Output the [x, y] coordinate of the center of the cell containing the given text.  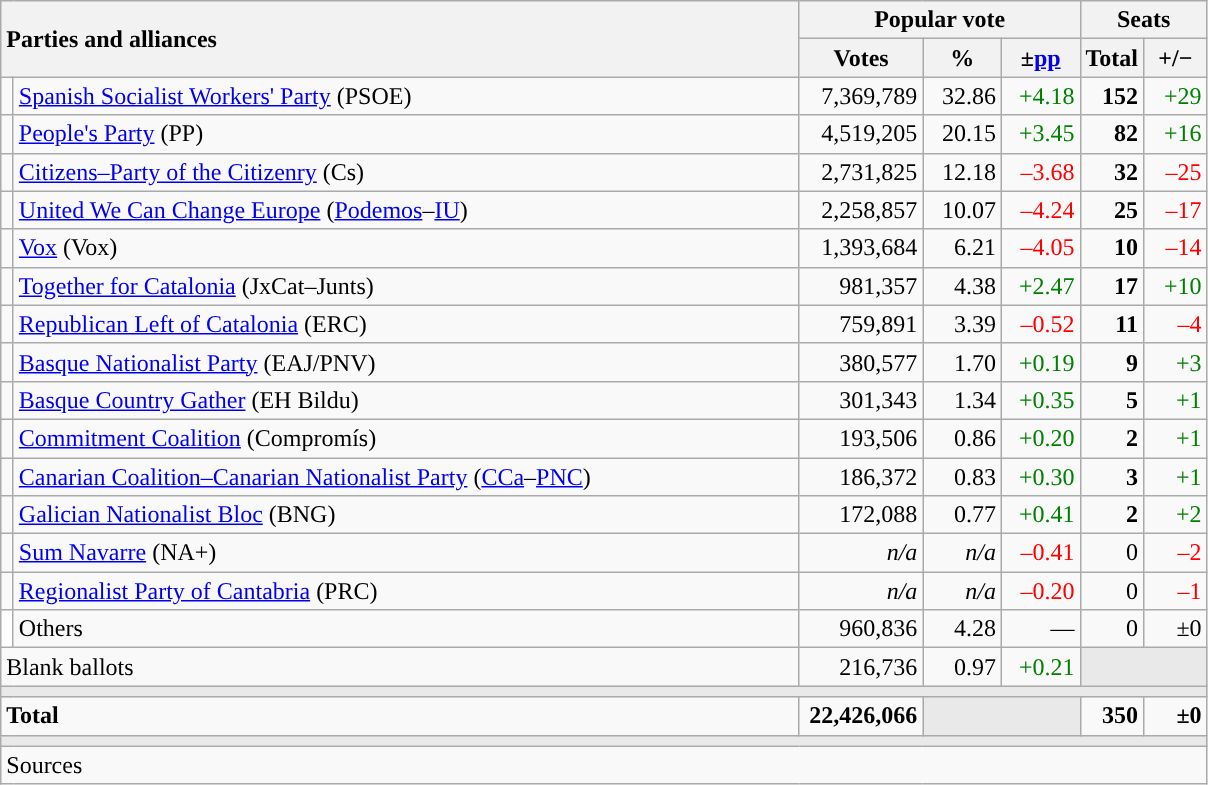
–25 [1176, 172]
–17 [1176, 210]
Basque Nationalist Party (EAJ/PNV) [406, 362]
6.21 [962, 248]
9 [1112, 362]
+2 [1176, 515]
Popular vote [940, 20]
Votes [861, 58]
3.39 [962, 324]
Galician Nationalist Bloc (BNG) [406, 515]
Canarian Coalition–Canarian Nationalist Party (CCa–PNC) [406, 477]
+10 [1176, 286]
22,426,066 [861, 716]
+3 [1176, 362]
0.83 [962, 477]
380,577 [861, 362]
82 [1112, 134]
+0.35 [1040, 400]
2,258,857 [861, 210]
Blank ballots [400, 667]
1.70 [962, 362]
Together for Catalonia (JxCat–Junts) [406, 286]
0.86 [962, 438]
–3.68 [1040, 172]
+0.21 [1040, 667]
Commitment Coalition (Compromís) [406, 438]
4,519,205 [861, 134]
17 [1112, 286]
20.15 [962, 134]
25 [1112, 210]
±pp [1040, 58]
960,836 [861, 629]
–0.41 [1040, 553]
–4.05 [1040, 248]
Citizens–Party of the Citizenry (Cs) [406, 172]
193,506 [861, 438]
+0.19 [1040, 362]
United We Can Change Europe (Podemos–IU) [406, 210]
10 [1112, 248]
1.34 [962, 400]
7,369,789 [861, 96]
% [962, 58]
32.86 [962, 96]
— [1040, 629]
Spanish Socialist Workers' Party (PSOE) [406, 96]
172,088 [861, 515]
+3.45 [1040, 134]
+4.18 [1040, 96]
–4.24 [1040, 210]
12.18 [962, 172]
11 [1112, 324]
0.97 [962, 667]
–14 [1176, 248]
–0.20 [1040, 591]
+29 [1176, 96]
+0.20 [1040, 438]
3 [1112, 477]
152 [1112, 96]
–0.52 [1040, 324]
1,393,684 [861, 248]
10.07 [962, 210]
Others [406, 629]
350 [1112, 716]
–1 [1176, 591]
+0.41 [1040, 515]
0.77 [962, 515]
981,357 [861, 286]
2,731,825 [861, 172]
Republican Left of Catalonia (ERC) [406, 324]
4.28 [962, 629]
759,891 [861, 324]
+0.30 [1040, 477]
Parties and alliances [400, 39]
–4 [1176, 324]
Sum Navarre (NA+) [406, 553]
Basque Country Gather (EH Bildu) [406, 400]
+/− [1176, 58]
301,343 [861, 400]
216,736 [861, 667]
32 [1112, 172]
Vox (Vox) [406, 248]
186,372 [861, 477]
+16 [1176, 134]
People's Party (PP) [406, 134]
Sources [604, 765]
Seats [1144, 20]
Regionalist Party of Cantabria (PRC) [406, 591]
5 [1112, 400]
–2 [1176, 553]
+2.47 [1040, 286]
4.38 [962, 286]
